Return the [x, y] coordinate for the center point of the cell that contains the specified text.  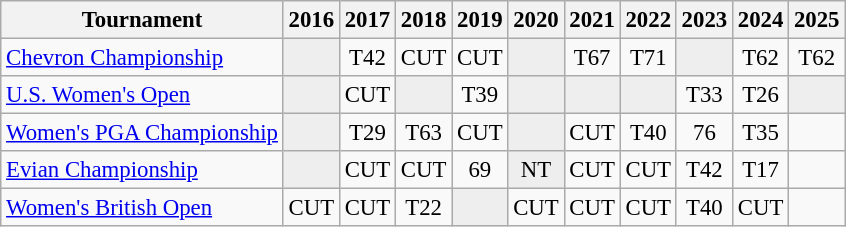
T71 [648, 58]
T22 [424, 208]
Women's PGA Championship [142, 133]
2020 [536, 20]
U.S. Women's Open [142, 95]
2021 [592, 20]
69 [480, 170]
Tournament [142, 20]
2018 [424, 20]
2017 [367, 20]
T63 [424, 133]
T67 [592, 58]
Evian Championship [142, 170]
2022 [648, 20]
NT [536, 170]
2016 [311, 20]
Women's British Open [142, 208]
T29 [367, 133]
T26 [760, 95]
2019 [480, 20]
Chevron Championship [142, 58]
2024 [760, 20]
T39 [480, 95]
2025 [817, 20]
T17 [760, 170]
T33 [704, 95]
T35 [760, 133]
76 [704, 133]
2023 [704, 20]
